Detect which cell encompasses the target text, then output its [x, y] center coordinate. 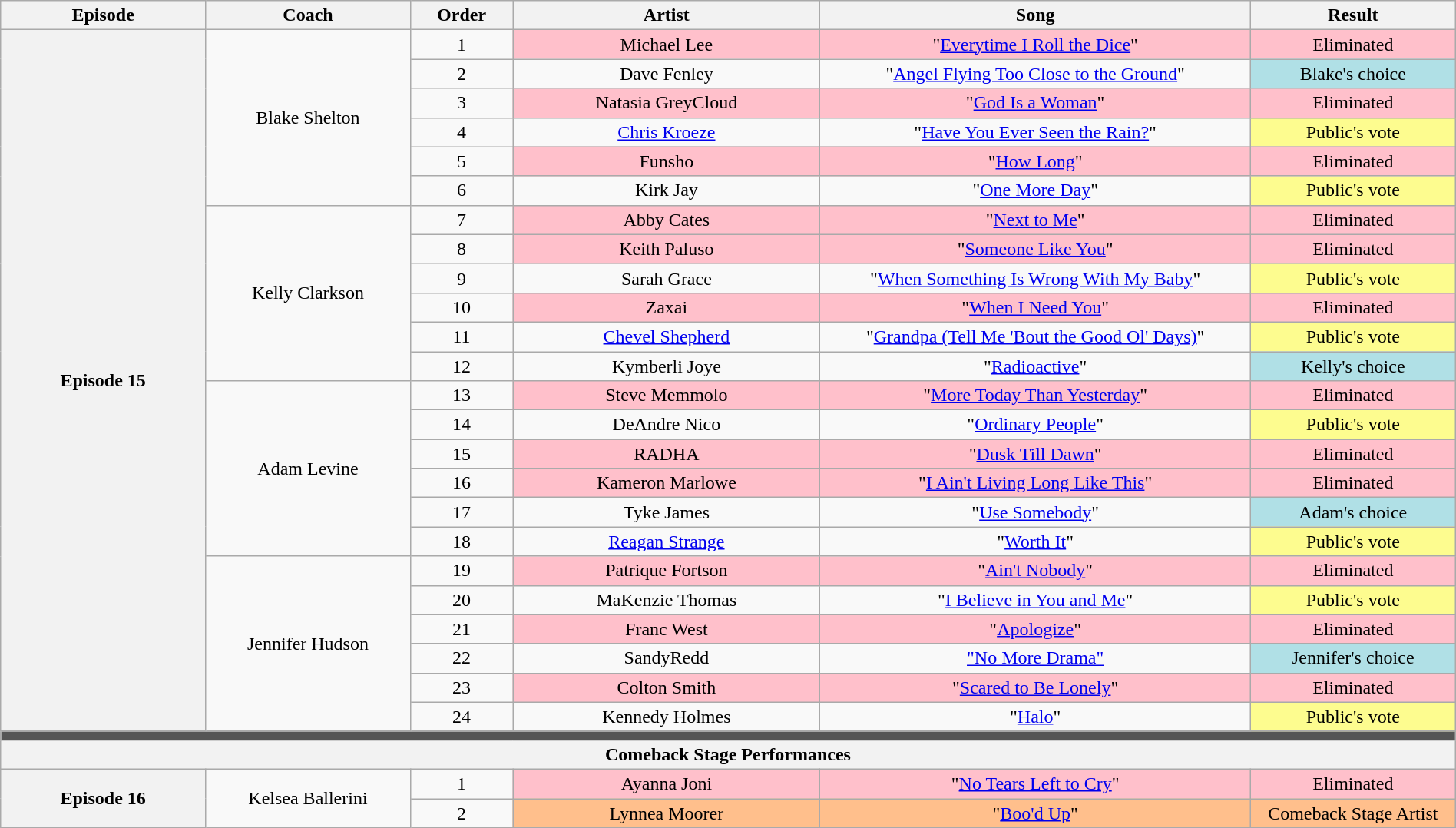
"Radioactive" [1035, 366]
"God Is a Woman" [1035, 103]
Michael Lee [667, 45]
17 [461, 512]
Keith Paluso [667, 249]
Ayanna Joni [667, 783]
3 [461, 103]
Natasia GreyCloud [667, 103]
"Halo" [1035, 717]
"Ain't Nobody" [1035, 571]
Blake Shelton [309, 118]
6 [461, 190]
"Angel Flying Too Close to the Ground" [1035, 74]
Jennifer Hudson [309, 644]
9 [461, 278]
Sarah Grace [667, 278]
"When Something Is Wrong With My Baby" [1035, 278]
21 [461, 629]
Episode [103, 15]
"I Believe in You and Me" [1035, 600]
Comeback Stage Artist [1353, 813]
14 [461, 425]
RADHA [667, 454]
Kennedy Holmes [667, 717]
"More Today Than Yesterday" [1035, 396]
"Have You Ever Seen the Rain?" [1035, 132]
Kelsea Ballerini [309, 798]
Kelly's choice [1353, 366]
Adam's choice [1353, 512]
19 [461, 571]
Lynnea Moorer [667, 813]
12 [461, 366]
"Everytime I Roll the Dice" [1035, 45]
"Scared to Be Lonely" [1035, 687]
Blake's choice [1353, 74]
Kameron Marlowe [667, 483]
"Boo'd Up" [1035, 813]
"Worth It" [1035, 542]
Kymberli Joye [667, 366]
Order [461, 15]
24 [461, 717]
23 [461, 687]
Song [1035, 15]
"No Tears Left to Cry" [1035, 783]
13 [461, 396]
Chris Kroeze [667, 132]
"No More Drama" [1035, 658]
"Dusk Till Dawn" [1035, 454]
7 [461, 220]
Kelly Clarkson [309, 293]
Dave Fenley [667, 74]
Tyke James [667, 512]
DeAndre Nico [667, 425]
Result [1353, 15]
Coach [309, 15]
Reagan Strange [667, 542]
Franc West [667, 629]
Funsho [667, 161]
MaKenzie Thomas [667, 600]
"When I Need You" [1035, 307]
8 [461, 249]
Comeback Stage Performances [728, 754]
Kirk Jay [667, 190]
18 [461, 542]
"Apologize" [1035, 629]
Steve Memmolo [667, 396]
"Ordinary People" [1035, 425]
"Someone Like You" [1035, 249]
Episode 15 [103, 381]
Colton Smith [667, 687]
"Use Somebody" [1035, 512]
Artist [667, 15]
16 [461, 483]
Zaxai [667, 307]
"I Ain't Living Long Like This" [1035, 483]
"Grandpa (Tell Me 'Bout the Good Ol' Days)" [1035, 336]
"How Long" [1035, 161]
10 [461, 307]
4 [461, 132]
22 [461, 658]
Abby Cates [667, 220]
Chevel Shepherd [667, 336]
Jennifer's choice [1353, 658]
5 [461, 161]
"One More Day" [1035, 190]
Episode 16 [103, 798]
11 [461, 336]
Adam Levine [309, 469]
SandyRedd [667, 658]
20 [461, 600]
Patrique Fortson [667, 571]
"Next to Me" [1035, 220]
15 [461, 454]
